For the text-containing cell, return its midpoint in (x, y) coordinate format. 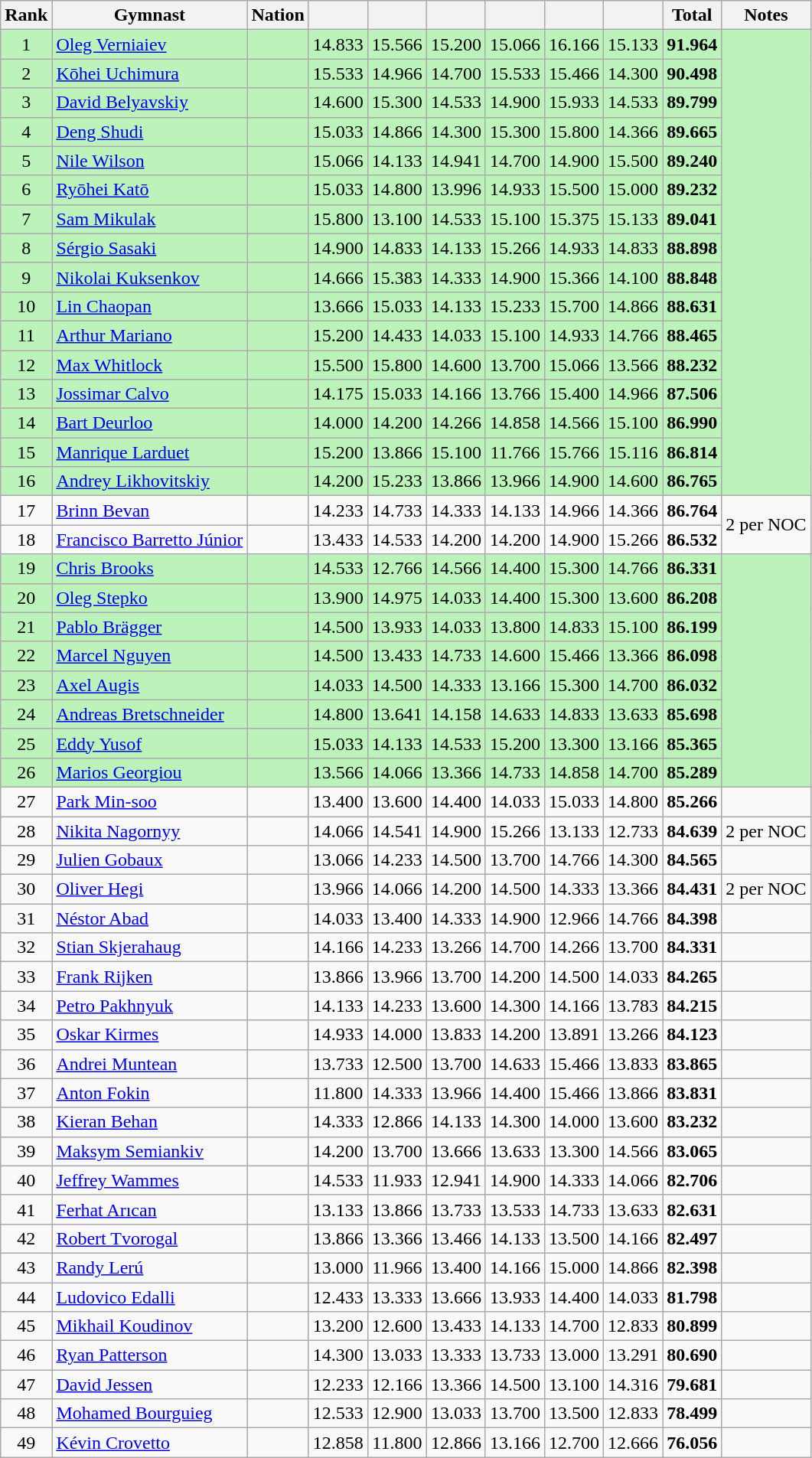
85.698 (692, 714)
22 (26, 656)
12.166 (396, 1385)
82.497 (692, 1238)
36 (26, 1064)
40 (26, 1180)
13.891 (574, 1035)
Nikolai Kuksenkov (150, 277)
82.398 (692, 1267)
86.199 (692, 627)
86.532 (692, 540)
15.566 (396, 44)
81.798 (692, 1297)
76.056 (692, 1443)
Mohamed Bourguieg (150, 1414)
24 (26, 714)
84.331 (692, 948)
13.291 (634, 1355)
15.400 (574, 394)
12.900 (396, 1414)
13.766 (514, 394)
84.565 (692, 860)
16.166 (574, 44)
8 (26, 248)
39 (26, 1151)
83.065 (692, 1151)
Oleg Stepko (150, 598)
13.783 (634, 1006)
15.700 (574, 306)
Sérgio Sasaki (150, 248)
31 (26, 918)
38 (26, 1122)
86.032 (692, 685)
43 (26, 1267)
12.941 (456, 1180)
42 (26, 1238)
80.690 (692, 1355)
26 (26, 772)
11.966 (396, 1267)
Néstor Abad (150, 918)
Notes (766, 15)
David Belyavskiy (150, 103)
13.996 (456, 190)
Ryan Patterson (150, 1355)
11.933 (396, 1180)
Nation (278, 15)
84.398 (692, 918)
Petro Pakhnyuk (150, 1006)
Oliver Hegi (150, 889)
Maksym Semiankiv (150, 1151)
Ryōhei Katō (150, 190)
85.365 (692, 743)
12.700 (574, 1443)
Oskar Kirmes (150, 1035)
12 (26, 365)
18 (26, 540)
14 (26, 423)
Ferhat Arıcan (150, 1209)
Brinn Bevan (150, 510)
13 (26, 394)
12.858 (338, 1443)
Randy Lerú (150, 1267)
3 (26, 103)
Andrei Muntean (150, 1064)
Kieran Behan (150, 1122)
Park Min-soo (150, 801)
28 (26, 830)
Ludovico Edalli (150, 1297)
89.041 (692, 219)
Marios Georgiou (150, 772)
12.500 (396, 1064)
14.433 (396, 335)
89.240 (692, 161)
15.366 (574, 277)
86.765 (692, 481)
34 (26, 1006)
35 (26, 1035)
13.066 (338, 860)
86.814 (692, 452)
Anton Fokin (150, 1093)
7 (26, 219)
Nile Wilson (150, 161)
91.964 (692, 44)
11.766 (514, 452)
14.100 (634, 277)
86.208 (692, 598)
15.375 (574, 219)
47 (26, 1385)
13.533 (514, 1209)
88.848 (692, 277)
84.265 (692, 977)
Arthur Mariano (150, 335)
Rank (26, 15)
10 (26, 306)
4 (26, 132)
13.466 (456, 1238)
86.098 (692, 656)
89.232 (692, 190)
86.331 (692, 569)
41 (26, 1209)
Julien Gobaux (150, 860)
Pablo Brägger (150, 627)
13.641 (396, 714)
Oleg Verniaiev (150, 44)
14.666 (338, 277)
11 (26, 335)
1 (26, 44)
83.865 (692, 1064)
83.232 (692, 1122)
12.766 (396, 569)
Manrique Larduet (150, 452)
15.766 (574, 452)
87.506 (692, 394)
14.541 (396, 830)
84.215 (692, 1006)
48 (26, 1414)
Jossimar Calvo (150, 394)
84.123 (692, 1035)
32 (26, 948)
16 (26, 481)
Marcel Nguyen (150, 656)
5 (26, 161)
Jeffrey Wammes (150, 1180)
17 (26, 510)
Sam Mikulak (150, 219)
89.799 (692, 103)
Total (692, 15)
Gymnast (150, 15)
25 (26, 743)
85.289 (692, 772)
82.706 (692, 1180)
79.681 (692, 1385)
Axel Augis (150, 685)
15.383 (396, 277)
49 (26, 1443)
82.631 (692, 1209)
Bart Deurloo (150, 423)
6 (26, 190)
David Jessen (150, 1385)
Deng Shudi (150, 132)
27 (26, 801)
12.433 (338, 1297)
15 (26, 452)
88.232 (692, 365)
33 (26, 977)
85.266 (692, 801)
84.639 (692, 830)
19 (26, 569)
12.733 (634, 830)
14.975 (396, 598)
14.175 (338, 394)
88.465 (692, 335)
Andrey Likhovitskiy (150, 481)
Francisco Barretto Júnior (150, 540)
Lin Chaopan (150, 306)
23 (26, 685)
86.990 (692, 423)
88.631 (692, 306)
Chris Brooks (150, 569)
83.831 (692, 1093)
80.899 (692, 1326)
Max Whitlock (150, 365)
89.665 (692, 132)
13.800 (514, 627)
84.431 (692, 889)
Frank Rijken (150, 977)
12.533 (338, 1414)
37 (26, 1093)
Kōhei Uchimura (150, 73)
30 (26, 889)
2 (26, 73)
15.933 (574, 103)
44 (26, 1297)
13.200 (338, 1326)
29 (26, 860)
Stian Skjerahaug (150, 948)
14.158 (456, 714)
46 (26, 1355)
14.941 (456, 161)
Nikita Nagornyy (150, 830)
12.600 (396, 1326)
86.764 (692, 510)
78.499 (692, 1414)
12.666 (634, 1443)
Mikhail Koudinov (150, 1326)
88.898 (692, 248)
12.966 (574, 918)
21 (26, 627)
45 (26, 1326)
12.233 (338, 1385)
15.116 (634, 452)
Eddy Yusof (150, 743)
Kévin Crovetto (150, 1443)
13.900 (338, 598)
20 (26, 598)
Andreas Bretschneider (150, 714)
90.498 (692, 73)
9 (26, 277)
14.316 (634, 1385)
Robert Tvorogal (150, 1238)
